Pinpoint the cell where the given text exists, returning its [x, y] midpoint coordinate. 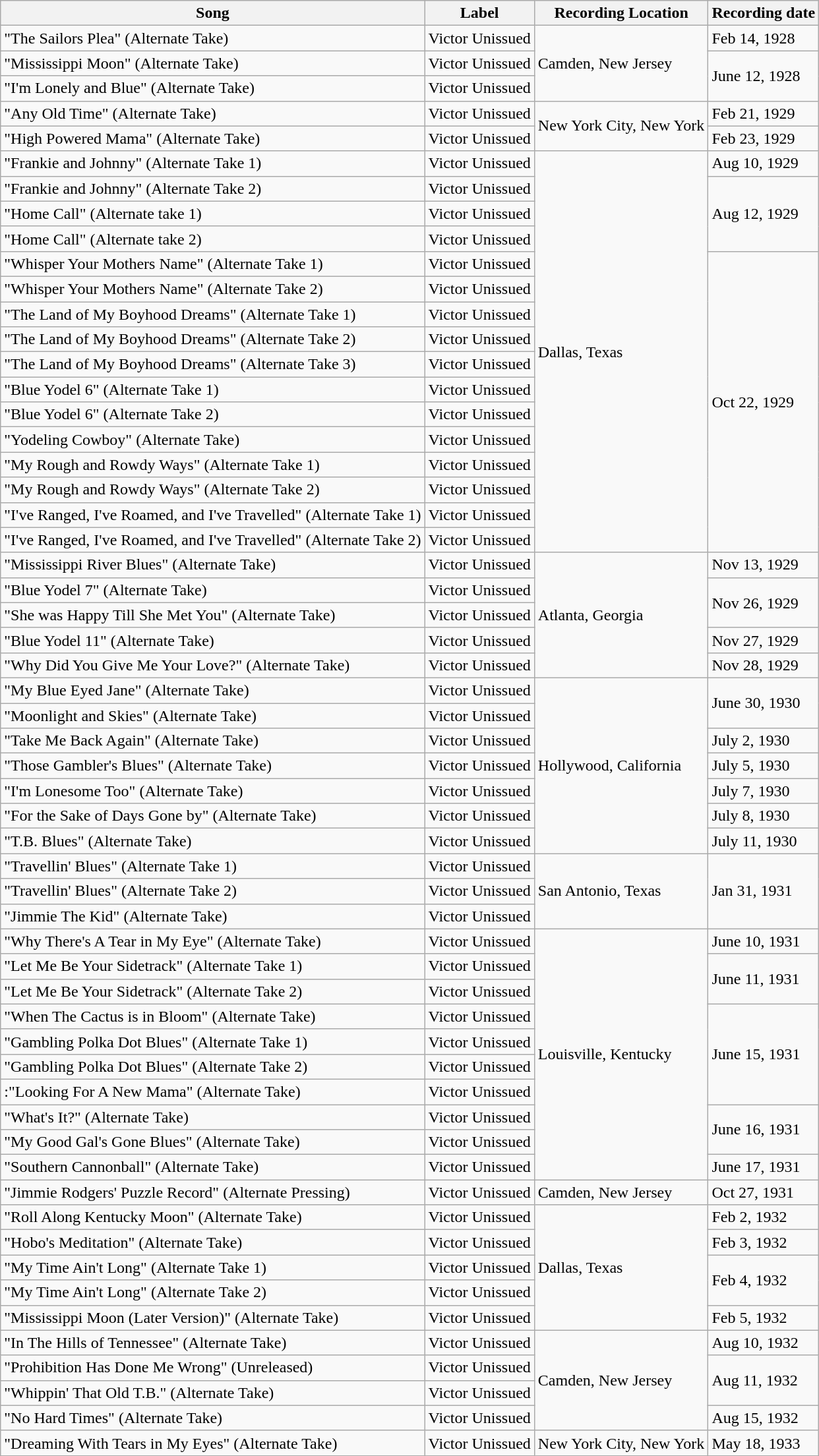
July 2, 1930 [764, 741]
San Antonio, Texas [621, 891]
Song [212, 13]
"Frankie and Johnny" (Alternate Take 2) [212, 189]
July 5, 1930 [764, 766]
Nov 13, 1929 [764, 565]
"For the Sake of Days Gone by" (Alternate Take) [212, 816]
July 8, 1930 [764, 816]
Louisville, Kentucky [621, 1055]
"Blue Yodel 6" (Alternate Take 2) [212, 415]
May 18, 1933 [764, 1443]
"T.B. Blues" (Alternate Take) [212, 841]
Aug 15, 1932 [764, 1418]
"Mississippi Moon" (Alternate Take) [212, 63]
June 30, 1930 [764, 703]
June 17, 1931 [764, 1167]
"Moonlight and Skies" (Alternate Take) [212, 715]
"Whisper Your Mothers Name" (Alternate Take 1) [212, 264]
"Any Old Time" (Alternate Take) [212, 113]
"Blue Yodel 7" (Alternate Take) [212, 590]
"My Blue Eyed Jane" (Alternate Take) [212, 690]
Jan 31, 1931 [764, 891]
"Why There's A Tear in My Eye" (Alternate Take) [212, 941]
Feb 2, 1932 [764, 1217]
"She was Happy Till She Met You" (Alternate Take) [212, 615]
"I'm Lonesome Too" (Alternate Take) [212, 791]
Feb 4, 1932 [764, 1280]
"Travellin' Blues" (Alternate Take 1) [212, 866]
"My Time Ain't Long" (Alternate Take 1) [212, 1267]
June 11, 1931 [764, 979]
"What's It?" (Alternate Take) [212, 1117]
"Let Me Be Your Sidetrack" (Alternate Take 2) [212, 991]
"High Powered Mama" (Alternate Take) [212, 138]
"Whippin' That Old T.B." (Alternate Take) [212, 1393]
Nov 26, 1929 [764, 602]
Feb 5, 1932 [764, 1318]
"The Land of My Boyhood Dreams" (Alternate Take 3) [212, 364]
June 12, 1928 [764, 76]
"Dreaming With Tears in My Eyes" (Alternate Take) [212, 1443]
"Why Did You Give Me Your Love?" (Alternate Take) [212, 665]
"I've Ranged, I've Roamed, and I've Travelled" (Alternate Take 2) [212, 540]
:"Looking For A New Mama" (Alternate Take) [212, 1092]
June 10, 1931 [764, 941]
Oct 22, 1929 [764, 402]
"Southern Cannonball" (Alternate Take) [212, 1167]
"No Hard Times" (Alternate Take) [212, 1418]
"Take Me Back Again" (Alternate Take) [212, 741]
"Whisper Your Mothers Name" (Alternate Take 2) [212, 289]
Aug 10, 1932 [764, 1343]
Recording date [764, 13]
Feb 23, 1929 [764, 138]
"When The Cactus is in Bloom" (Alternate Take) [212, 1016]
Feb 14, 1928 [764, 38]
"The Land of My Boyhood Dreams" (Alternate Take 2) [212, 339]
"Jimmie Rodgers' Puzzle Record" (Alternate Pressing) [212, 1192]
"Gambling Polka Dot Blues" (Alternate Take 2) [212, 1066]
Oct 27, 1931 [764, 1192]
Hollywood, California [621, 765]
"Travellin' Blues" (Alternate Take 2) [212, 891]
"My Time Ain't Long" (Alternate Take 2) [212, 1293]
Aug 11, 1932 [764, 1380]
June 16, 1931 [764, 1130]
June 15, 1931 [764, 1054]
Atlanta, Georgia [621, 615]
Nov 27, 1929 [764, 640]
"In The Hills of Tennessee" (Alternate Take) [212, 1343]
"My Rough and Rowdy Ways" (Alternate Take 2) [212, 490]
"Jimmie The Kid" (Alternate Take) [212, 916]
"Those Gambler's Blues" (Alternate Take) [212, 766]
"Blue Yodel 11" (Alternate Take) [212, 640]
Aug 12, 1929 [764, 214]
"Yodeling Cowboy" (Alternate Take) [212, 440]
"The Land of My Boyhood Dreams" (Alternate Take 1) [212, 314]
"Roll Along Kentucky Moon" (Alternate Take) [212, 1217]
"Frankie and Johnny" (Alternate Take 1) [212, 163]
"Hobo's Meditation" (Alternate Take) [212, 1242]
"My Good Gal's Gone Blues" (Alternate Take) [212, 1142]
Feb 21, 1929 [764, 113]
Aug 10, 1929 [764, 163]
"Mississippi River Blues" (Alternate Take) [212, 565]
Nov 28, 1929 [764, 665]
"Mississippi Moon (Later Version)" (Alternate Take) [212, 1318]
Label [479, 13]
Recording Location [621, 13]
"Home Call" (Alternate take 2) [212, 239]
"Prohibition Has Done Me Wrong" (Unreleased) [212, 1368]
Feb 3, 1932 [764, 1242]
July 11, 1930 [764, 841]
"Blue Yodel 6" (Alternate Take 1) [212, 390]
"Gambling Polka Dot Blues" (Alternate Take 1) [212, 1041]
"I've Ranged, I've Roamed, and I've Travelled" (Alternate Take 1) [212, 515]
"I'm Lonely and Blue" (Alternate Take) [212, 88]
"The Sailors Plea" (Alternate Take) [212, 38]
"My Rough and Rowdy Ways" (Alternate Take 1) [212, 465]
"Let Me Be Your Sidetrack" (Alternate Take 1) [212, 966]
"Home Call" (Alternate take 1) [212, 214]
July 7, 1930 [764, 791]
